Pinpoint the cell where the given text exists, returning its (x, y) midpoint coordinate. 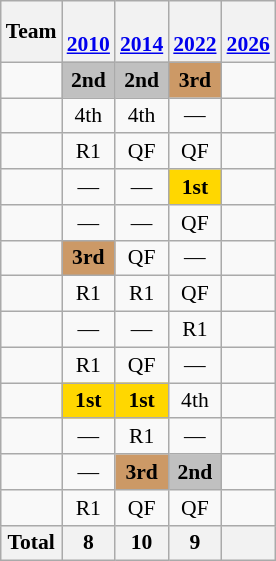
Team (32, 32)
2010 (88, 32)
10 (142, 543)
Total (32, 543)
8 (88, 543)
9 (194, 543)
2014 (142, 32)
2022 (194, 32)
2026 (248, 32)
